Locate the cell with the specified text and output its (x, y) center coordinate. 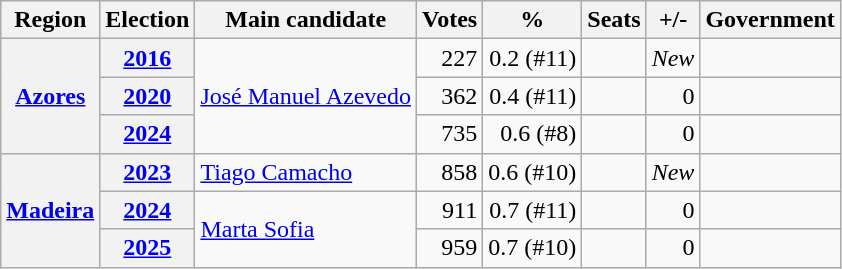
Government (770, 20)
0.6 (#10) (532, 172)
Marta Sofia (306, 229)
0.4 (#11) (532, 96)
Madeira (50, 210)
735 (450, 134)
858 (450, 172)
0.7 (#10) (532, 248)
911 (450, 210)
Votes (450, 20)
227 (450, 58)
% (532, 20)
Tiago Camacho (306, 172)
2020 (148, 96)
2023 (148, 172)
0.2 (#11) (532, 58)
Election (148, 20)
0.7 (#11) (532, 210)
Seats (614, 20)
2016 (148, 58)
Main candidate (306, 20)
362 (450, 96)
2025 (148, 248)
959 (450, 248)
0.6 (#8) (532, 134)
José Manuel Azevedo (306, 96)
+/- (673, 20)
Region (50, 20)
Azores (50, 96)
